From the cell containing the given text, extract its center point as (X, Y) coordinate. 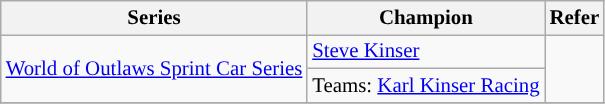
Champion (426, 18)
Teams: Karl Kinser Racing (426, 85)
Steve Kinser (426, 51)
Refer (574, 18)
Series (154, 18)
World of Outlaws Sprint Car Series (154, 68)
